Search for the cell housing the specified text and yield its [X, Y] center coordinate. 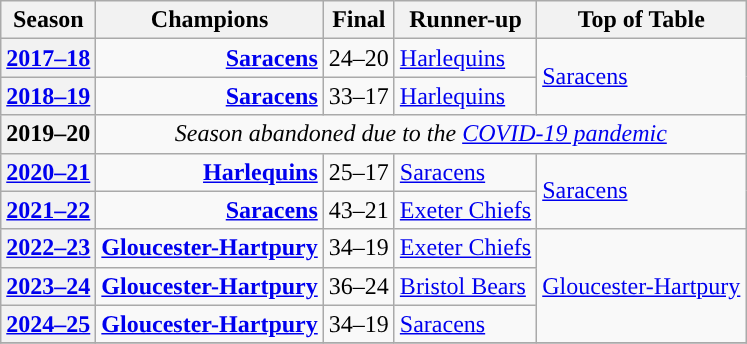
2024–25 [48, 324]
2019–20 [48, 134]
Bristol Bears [465, 286]
Season abandoned due to the COVID-19 pandemic [421, 134]
Final [358, 20]
25–17 [358, 172]
33–17 [358, 96]
Champions [210, 20]
Top of Table [642, 20]
2023–24 [48, 286]
43–21 [358, 210]
Season [48, 20]
2017–18 [48, 58]
Runner-up [465, 20]
2021–22 [48, 210]
24–20 [358, 58]
36–24 [358, 286]
2022–23 [48, 248]
2018–19 [48, 96]
2020–21 [48, 172]
